Return the [x, y] coordinate for the center point of the cell that contains the specified text.  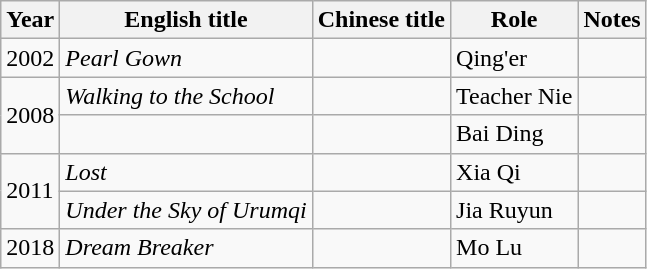
Pearl Gown [186, 58]
Bai Ding [514, 134]
Dream Breaker [186, 248]
2018 [30, 248]
2008 [30, 115]
Role [514, 20]
Qing'er [514, 58]
2002 [30, 58]
Under the Sky of Urumqi [186, 210]
Xia Qi [514, 172]
English title [186, 20]
2011 [30, 191]
Mo Lu [514, 248]
Notes [612, 20]
Teacher Nie [514, 96]
Year [30, 20]
Lost [186, 172]
Jia Ruyun [514, 210]
Walking to the School [186, 96]
Chinese title [381, 20]
